Find where the given text appears and provide that cell's center as (X, Y) coordinate. 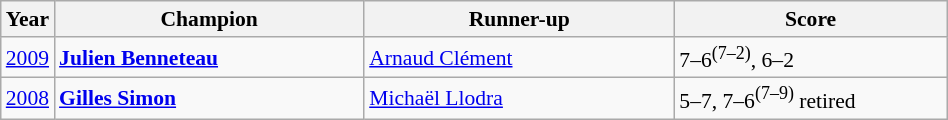
2009 (28, 58)
Michaël Llodra (519, 98)
Julien Benneteau (209, 58)
5–7, 7–6(7–9) retired (810, 98)
7–6(7–2), 6–2 (810, 58)
Champion (209, 19)
Year (28, 19)
Gilles Simon (209, 98)
Runner-up (519, 19)
2008 (28, 98)
Arnaud Clément (519, 58)
Score (810, 19)
